Find where the given text appears and provide that cell's center as (X, Y) coordinate. 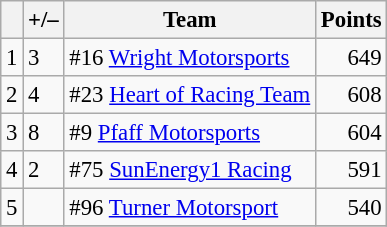
#16 Wright Motorsports (190, 58)
540 (352, 208)
Team (190, 20)
+/– (44, 20)
608 (352, 95)
5 (12, 208)
649 (352, 58)
#9 Pfaff Motorsports (190, 133)
#23 Heart of Racing Team (190, 95)
604 (352, 133)
1 (12, 58)
591 (352, 170)
8 (44, 133)
#96 Turner Motorsport (190, 208)
#75 SunEnergy1 Racing (190, 170)
Points (352, 20)
